Capture the cell that displays the provided text and extract its [X, Y] central coordinate. 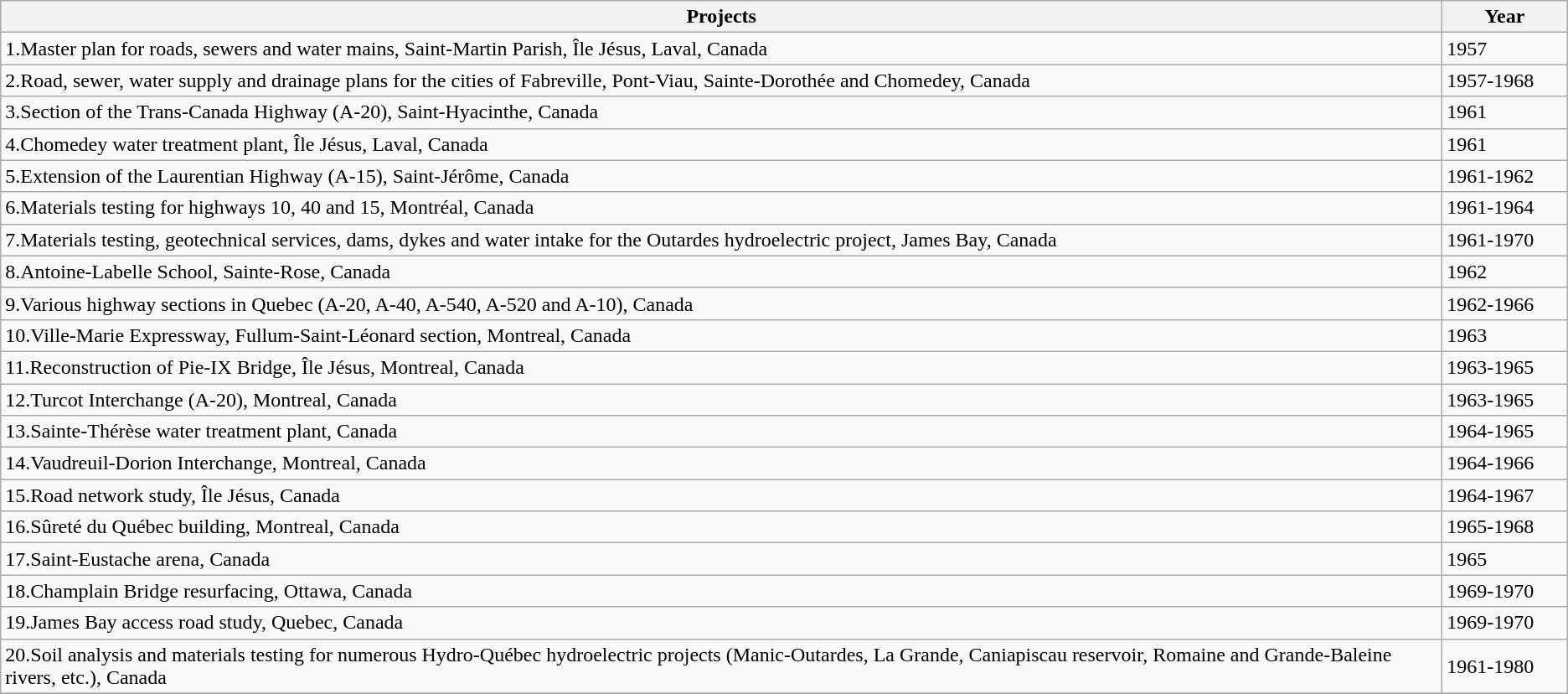
8.Antoine-Labelle School, Sainte-Rose, Canada [722, 272]
12.Turcot Interchange (A-20), Montreal, Canada [722, 400]
1957 [1505, 49]
1964-1967 [1505, 495]
15.Road network study, Île Jésus, Canada [722, 495]
1961-1964 [1505, 208]
1965 [1505, 559]
1.Master plan for roads, sewers and water mains, Saint-Martin Parish, Île Jésus, Laval, Canada [722, 49]
19.James Bay access road study, Quebec, Canada [722, 623]
1965-1968 [1505, 527]
1962-1966 [1505, 303]
17.Saint-Eustache arena, Canada [722, 559]
1964-1966 [1505, 464]
6.Materials testing for highways 10, 40 and 15, Montréal, Canada [722, 208]
Year [1505, 17]
5.Extension of the Laurentian Highway (A-15), Saint-Jérôme, Canada [722, 176]
1961-1980 [1505, 666]
10.Ville-Marie Expressway, Fullum-Saint-Léonard section, Montreal, Canada [722, 335]
1957-1968 [1505, 80]
4.Chomedey water treatment plant, Île Jésus, Laval, Canada [722, 144]
1961-1970 [1505, 240]
1961-1962 [1505, 176]
9.Various highway sections in Quebec (A-20, A-40, A-540, A-520 and A-10), Canada [722, 303]
2.Road, sewer, water supply and drainage plans for the cities of Fabreville, Pont-Viau, Sainte-Dorothée and Chomedey, Canada [722, 80]
14.Vaudreuil-Dorion Interchange, Montreal, Canada [722, 464]
18.Champlain Bridge resurfacing, Ottawa, Canada [722, 591]
1962 [1505, 272]
Projects [722, 17]
1964-1965 [1505, 432]
3.Section of the Trans-Canada Highway (A-20), Saint-Hyacinthe, Canada [722, 112]
11.Reconstruction of Pie-IX Bridge, Île Jésus, Montreal, Canada [722, 367]
13.Sainte-Thérèse water treatment plant, Canada [722, 432]
16.Sûreté du Québec building, Montreal, Canada [722, 527]
1963 [1505, 335]
7.Materials testing, geotechnical services, dams, dykes and water intake for the Outardes hydroelectric project, James Bay, Canada [722, 240]
